Find where the given text appears and provide that cell's center as [X, Y] coordinate. 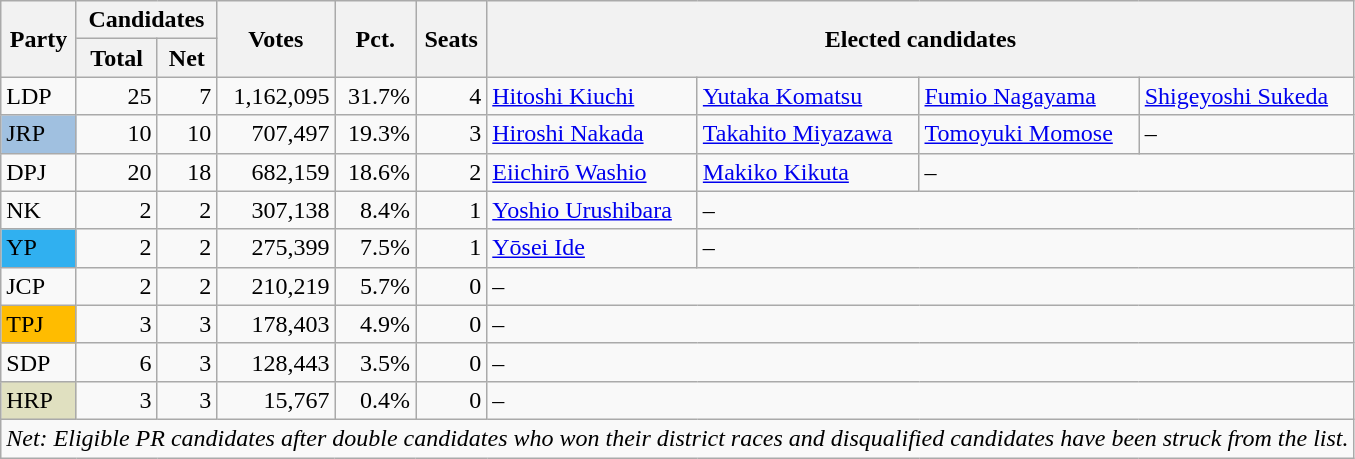
Net: Eligible PR candidates after double candidates who won their district races and disqualified candidates have been struck from the list. [678, 438]
4.9% [376, 324]
Yoshio Urushibara [592, 210]
18.6% [376, 172]
6 [116, 362]
Eiichirō Washio [592, 172]
4 [452, 96]
Yōsei Ide [592, 248]
178,403 [276, 324]
Makiko Kikuta [808, 172]
Seats [452, 39]
Total [116, 58]
Hiroshi Nakada [592, 134]
0.4% [376, 400]
TPJ [39, 324]
Tomoyuki Momose [1029, 134]
210,219 [276, 286]
NK [39, 210]
20 [116, 172]
275,399 [276, 248]
5.7% [376, 286]
Net [187, 58]
Yutaka Komatsu [808, 96]
18 [187, 172]
Elected candidates [920, 39]
Takahito Miyazawa [808, 134]
SDP [39, 362]
JRP [39, 134]
DPJ [39, 172]
31.7% [376, 96]
8.4% [376, 210]
Candidates [146, 20]
Party [39, 39]
JCP [39, 286]
682,159 [276, 172]
7.5% [376, 248]
Shigeyoshi Sukeda [1246, 96]
Votes [276, 39]
Pct. [376, 39]
1,162,095 [276, 96]
Fumio Nagayama [1029, 96]
7 [187, 96]
19.3% [376, 134]
25 [116, 96]
YP [39, 248]
707,497 [276, 134]
128,443 [276, 362]
15,767 [276, 400]
HRP [39, 400]
LDP [39, 96]
3.5% [376, 362]
Hitoshi Kiuchi [592, 96]
307,138 [276, 210]
